Detect which cell encompasses the target text, then output its (x, y) center coordinate. 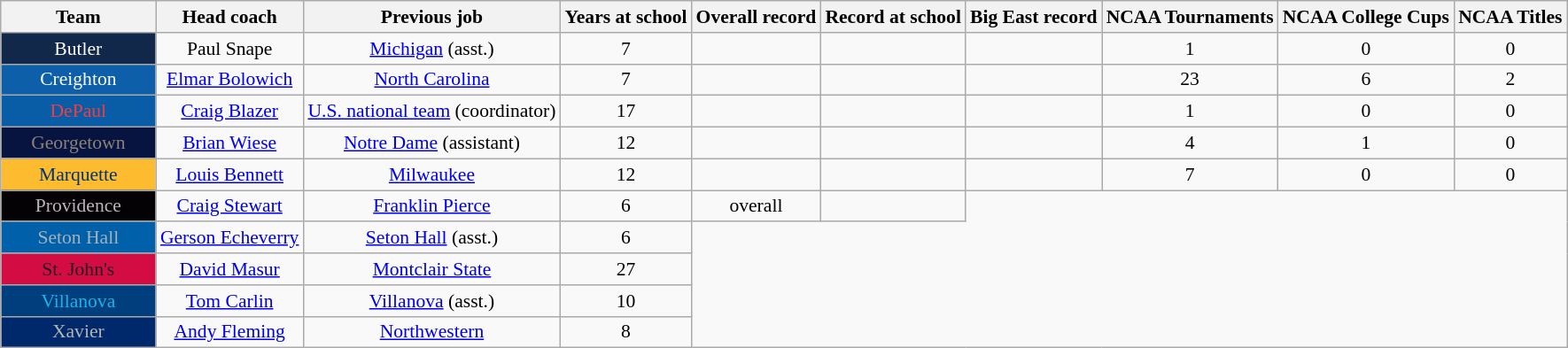
David Masur (230, 269)
Tom Carlin (230, 301)
Previous job (431, 17)
Andy Fleming (230, 332)
Louis Bennett (230, 174)
23 (1191, 80)
St. John's (78, 269)
Villanova (78, 301)
Providence (78, 206)
Brian Wiese (230, 143)
Montclair State (431, 269)
17 (626, 112)
Georgetown (78, 143)
U.S. national team (coordinator) (431, 112)
10 (626, 301)
8 (626, 332)
Team (78, 17)
Seton Hall (78, 238)
Xavier (78, 332)
Paul Snape (230, 49)
2 (1510, 80)
4 (1191, 143)
DePaul (78, 112)
Michigan (asst.) (431, 49)
Record at school (893, 17)
Big East record (1034, 17)
NCAA Titles (1510, 17)
North Carolina (431, 80)
Craig Blazer (230, 112)
Marquette (78, 174)
Milwaukee (431, 174)
Overall record (757, 17)
Craig Stewart (230, 206)
Head coach (230, 17)
Butler (78, 49)
Franklin Pierce (431, 206)
Seton Hall (asst.) (431, 238)
Gerson Echeverry (230, 238)
NCAA Tournaments (1191, 17)
NCAA College Cups (1366, 17)
Notre Dame (assistant) (431, 143)
Creighton (78, 80)
27 (626, 269)
Elmar Bolowich (230, 80)
Years at school (626, 17)
Northwestern (431, 332)
Villanova (asst.) (431, 301)
overall (757, 206)
